Search for the cell housing the specified text and yield its [x, y] center coordinate. 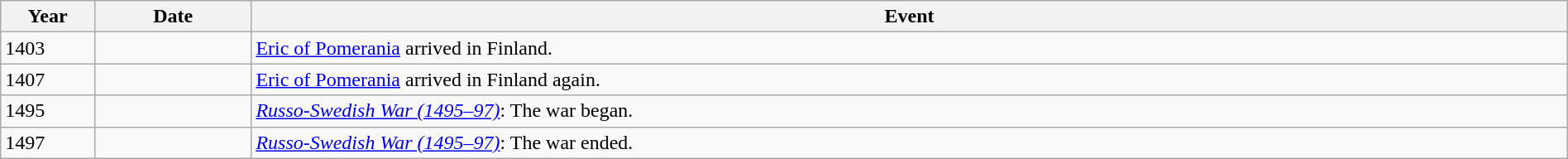
Eric of Pomerania arrived in Finland again. [910, 79]
Russo-Swedish War (1495–97): The war ended. [910, 142]
1407 [48, 79]
1497 [48, 142]
1403 [48, 48]
Date [172, 17]
1495 [48, 111]
Event [910, 17]
Year [48, 17]
Russo-Swedish War (1495–97): The war began. [910, 111]
Eric of Pomerania arrived in Finland. [910, 48]
